Locate the cell with the specified text and output its [X, Y] center coordinate. 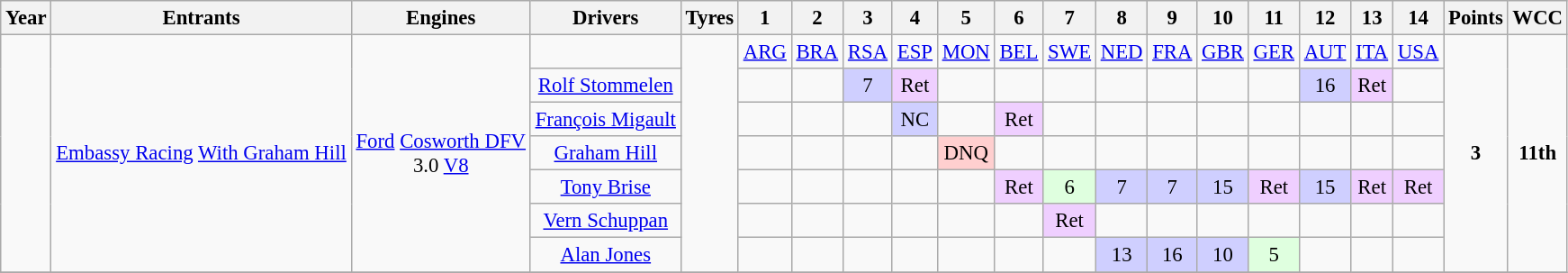
DNQ [966, 153]
Points [1476, 18]
Vern Schuppan [605, 221]
AUT [1325, 52]
11 [1274, 18]
ESP [915, 52]
ARG [765, 52]
Engines [441, 18]
11th [1537, 153]
SWE [1069, 52]
GBR [1222, 52]
Tyres [709, 18]
Tony Brise [605, 187]
12 [1325, 18]
GER [1274, 52]
Rolf Stommelen [605, 86]
Drivers [605, 18]
9 [1172, 18]
BEL [1019, 52]
Graham Hill [605, 153]
Entrants [202, 18]
Alan Jones [605, 255]
ITA [1372, 52]
NED [1122, 52]
1 [765, 18]
14 [1419, 18]
2 [817, 18]
François Migault [605, 120]
USA [1419, 52]
Year [26, 18]
BRA [817, 52]
8 [1122, 18]
Ford Cosworth DFV 3.0 V8 [441, 153]
WCC [1537, 18]
FRA [1172, 52]
MON [966, 52]
Embassy Racing With Graham Hill [202, 153]
4 [915, 18]
RSA [868, 52]
NC [915, 120]
